Find where the given text appears and provide that cell's center as (X, Y) coordinate. 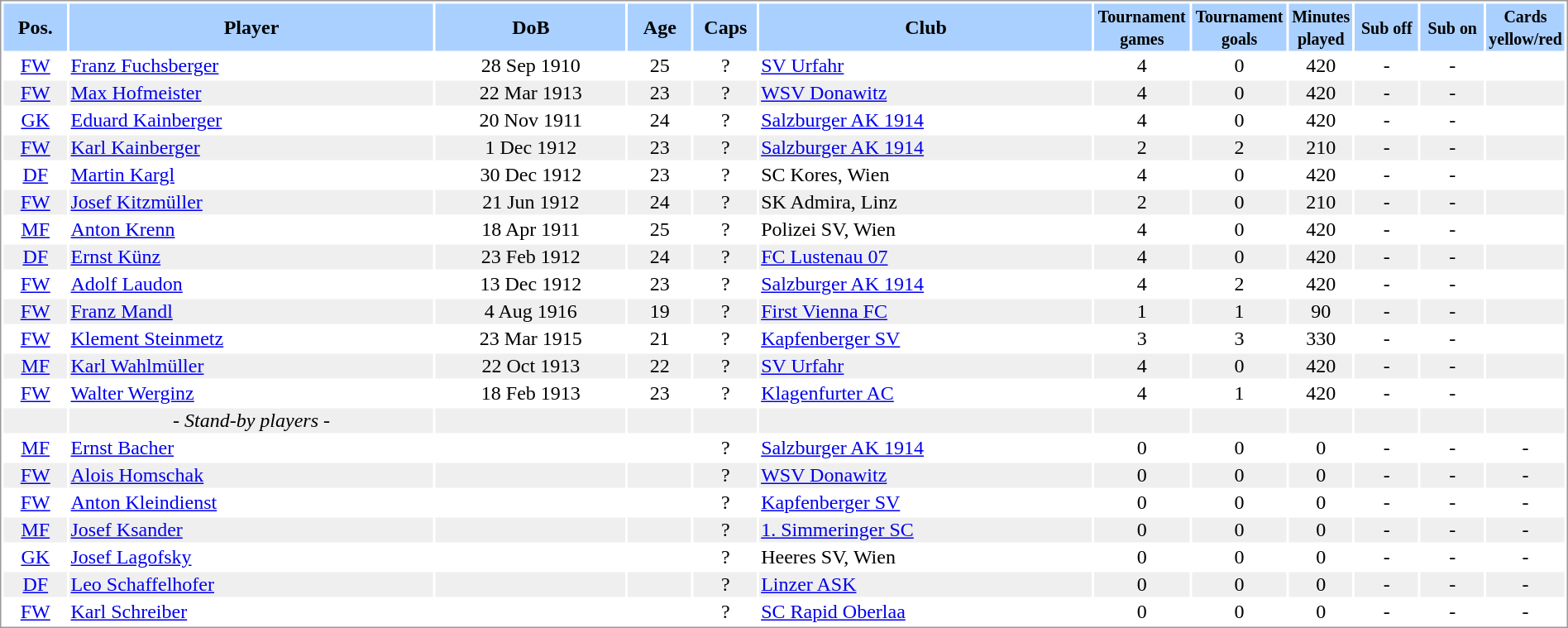
Sub on (1452, 26)
Caps (726, 26)
Leo Schaffelhofer (251, 585)
Max Hofmeister (251, 93)
Adolf Laudon (251, 284)
Age (660, 26)
22 Oct 1913 (531, 367)
30 Dec 1912 (531, 175)
Anton Kleindienst (251, 502)
DoB (531, 26)
Tournamentgames (1141, 26)
- Stand-by players - (251, 421)
Josef Lagofsky (251, 557)
Heeres SV, Wien (926, 557)
23 Mar 1915 (531, 338)
Josef Kitzmüller (251, 203)
28 Sep 1910 (531, 65)
22 (660, 367)
Player (251, 26)
Club (926, 26)
1. Simmeringer SC (926, 530)
Karl Schreiber (251, 611)
Anton Krenn (251, 229)
Walter Werginz (251, 393)
22 Mar 1913 (531, 93)
330 (1322, 338)
SK Admira, Linz (926, 203)
Tournamentgoals (1239, 26)
Karl Kainberger (251, 148)
Martin Kargl (251, 175)
Linzer ASK (926, 585)
Sub off (1386, 26)
20 Nov 1911 (531, 120)
SC Kores, Wien (926, 175)
18 Feb 1913 (531, 393)
Pos. (35, 26)
Cardsyellow/red (1526, 26)
21 Jun 1912 (531, 203)
4 Aug 1916 (531, 312)
21 (660, 338)
Klagenfurter AC (926, 393)
Karl Wahlmüller (251, 367)
13 Dec 1912 (531, 284)
Franz Mandl (251, 312)
18 Apr 1911 (531, 229)
1 Dec 1912 (531, 148)
Josef Ksander (251, 530)
SC Rapid Oberlaa (926, 611)
Polizei SV, Wien (926, 229)
Eduard Kainberger (251, 120)
23 Feb 1912 (531, 257)
19 (660, 312)
Minutesplayed (1322, 26)
90 (1322, 312)
Alois Homschak (251, 476)
Ernst Bacher (251, 448)
Klement Steinmetz (251, 338)
Franz Fuchsberger (251, 65)
Ernst Künz (251, 257)
First Vienna FC (926, 312)
FC Lustenau 07 (926, 257)
